From the cell containing the given text, extract its center point as (X, Y) coordinate. 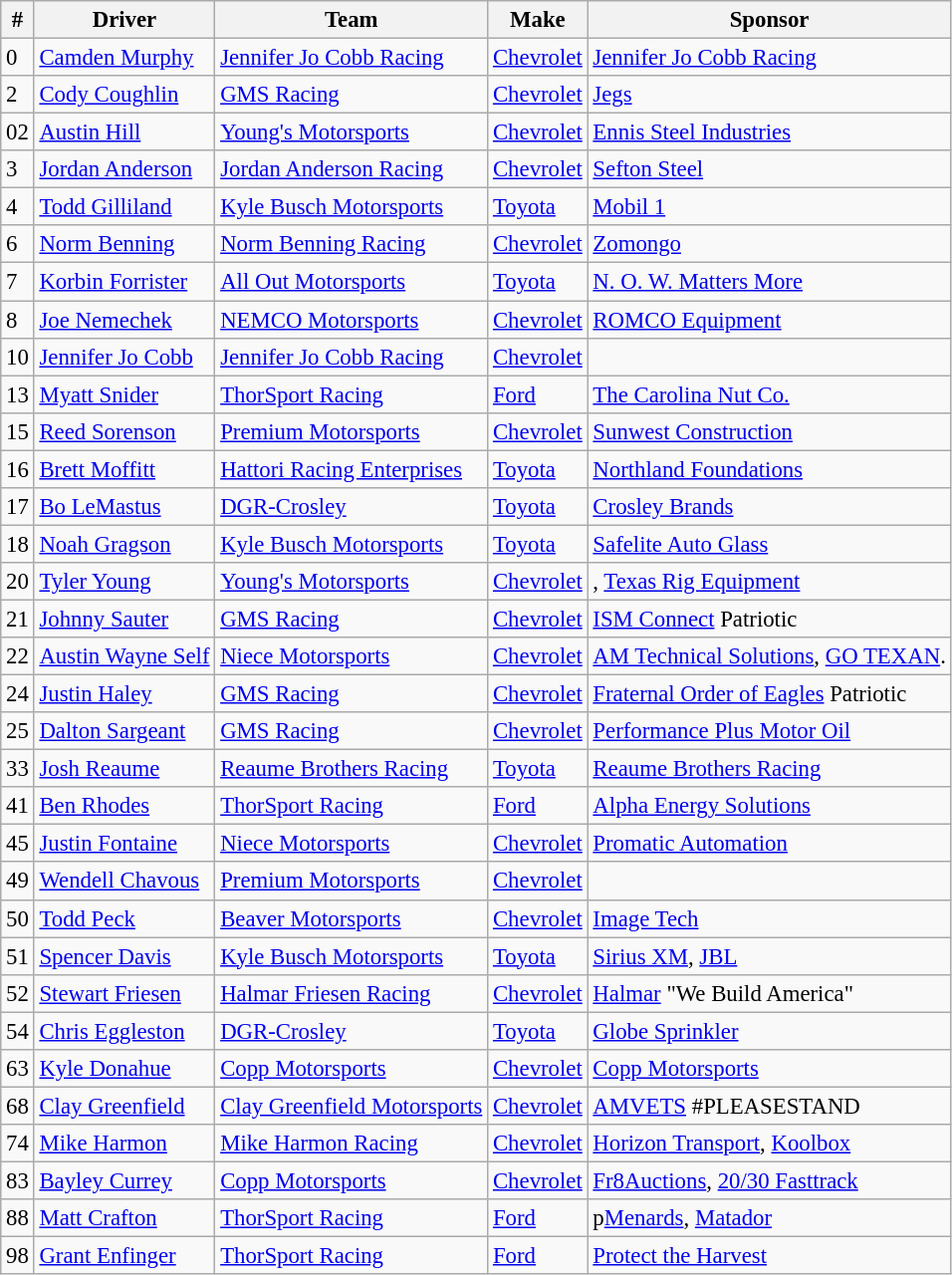
16 (18, 469)
Image Tech (769, 918)
68 (18, 1106)
Promatic Automation (769, 844)
Noah Gragson (124, 544)
Halmar Friesen Racing (352, 993)
45 (18, 844)
Northland Foundations (769, 469)
63 (18, 1069)
15 (18, 431)
, Texas Rig Equipment (769, 582)
Wendell Chavous (124, 882)
Grant Enfinger (124, 1256)
41 (18, 806)
50 (18, 918)
Korbin Forrister (124, 282)
3 (18, 169)
Clay Greenfield (124, 1106)
Joe Nemechek (124, 320)
N. O. W. Matters More (769, 282)
Myatt Snider (124, 394)
Globe Sprinkler (769, 1031)
02 (18, 132)
Todd Gilliland (124, 207)
Bayley Currey (124, 1180)
Todd Peck (124, 918)
Ennis Steel Industries (769, 132)
Justin Haley (124, 694)
Norm Benning Racing (352, 244)
Mobil 1 (769, 207)
Dalton Sargeant (124, 731)
51 (18, 956)
74 (18, 1144)
10 (18, 357)
Brett Moffitt (124, 469)
Josh Reaume (124, 769)
Performance Plus Motor Oil (769, 731)
83 (18, 1180)
Spencer Davis (124, 956)
Sirius XM, JBL (769, 956)
Reed Sorenson (124, 431)
Make (538, 20)
88 (18, 1218)
8 (18, 320)
NEMCO Motorsports (352, 320)
Austin Wayne Self (124, 656)
Matt Crafton (124, 1218)
Clay Greenfield Motorsports (352, 1106)
33 (18, 769)
Mike Harmon (124, 1144)
Sponsor (769, 20)
Driver (124, 20)
Sefton Steel (769, 169)
Horizon Transport, Koolbox (769, 1144)
Justin Fontaine (124, 844)
Zomongo (769, 244)
Crosley Brands (769, 507)
Mike Harmon Racing (352, 1144)
22 (18, 656)
Hattori Racing Enterprises (352, 469)
Jennifer Jo Cobb (124, 357)
Alpha Energy Solutions (769, 806)
52 (18, 993)
pMenards, Matador (769, 1218)
Fr8Auctions, 20/30 Fasttrack (769, 1180)
20 (18, 582)
# (18, 20)
98 (18, 1256)
AMVETS #PLEASESTAND (769, 1106)
Halmar "We Build America" (769, 993)
21 (18, 619)
Sunwest Construction (769, 431)
Tyler Young (124, 582)
All Out Motorsports (352, 282)
Protect the Harvest (769, 1256)
17 (18, 507)
Norm Benning (124, 244)
4 (18, 207)
The Carolina Nut Co. (769, 394)
Austin Hill (124, 132)
Chris Eggleston (124, 1031)
Fraternal Order of Eagles Patriotic (769, 694)
ISM Connect Patriotic (769, 619)
Jegs (769, 95)
ROMCO Equipment (769, 320)
13 (18, 394)
Ben Rhodes (124, 806)
Jordan Anderson Racing (352, 169)
Beaver Motorsports (352, 918)
49 (18, 882)
Team (352, 20)
AM Technical Solutions, GO TEXAN. (769, 656)
Cody Coughlin (124, 95)
Safelite Auto Glass (769, 544)
18 (18, 544)
Kyle Donahue (124, 1069)
Stewart Friesen (124, 993)
24 (18, 694)
7 (18, 282)
Bo LeMastus (124, 507)
25 (18, 731)
Camden Murphy (124, 58)
2 (18, 95)
54 (18, 1031)
6 (18, 244)
0 (18, 58)
Johnny Sauter (124, 619)
Jordan Anderson (124, 169)
